Return (x, y) of the center of cell containing provided text 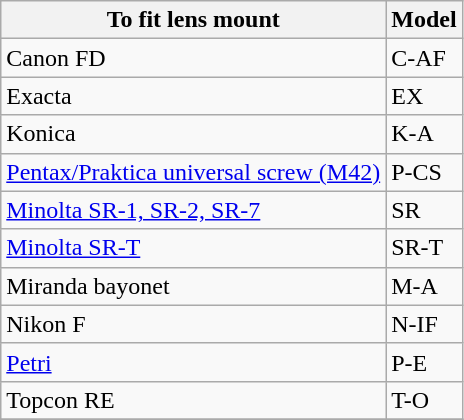
Pentax/Praktica universal screw (M42) (194, 172)
Minolta SR-1, SR-2, SR-7 (194, 210)
P-CS (424, 172)
T-O (424, 400)
Miranda bayonet (194, 286)
N-IF (424, 324)
P-E (424, 362)
Minolta SR-T (194, 248)
Nikon F (194, 324)
Konica (194, 134)
SR-T (424, 248)
Canon FD (194, 58)
Topcon RE (194, 400)
To fit lens mount (194, 20)
Petri (194, 362)
K-A (424, 134)
M-A (424, 286)
C-AF (424, 58)
SR (424, 210)
EX (424, 96)
Model (424, 20)
Exacta (194, 96)
